Detect which cell encompasses the target text, then output its (x, y) center coordinate. 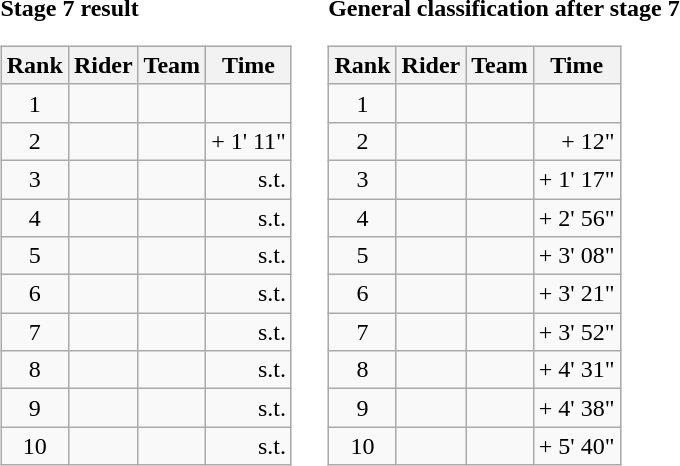
+ 1' 17" (576, 179)
+ 12" (576, 141)
+ 3' 08" (576, 256)
+ 3' 21" (576, 294)
+ 2' 56" (576, 217)
+ 5' 40" (576, 446)
+ 4' 38" (576, 408)
+ 1' 11" (249, 141)
+ 3' 52" (576, 332)
+ 4' 31" (576, 370)
